Detect which cell encompasses the target text, then output its [X, Y] center coordinate. 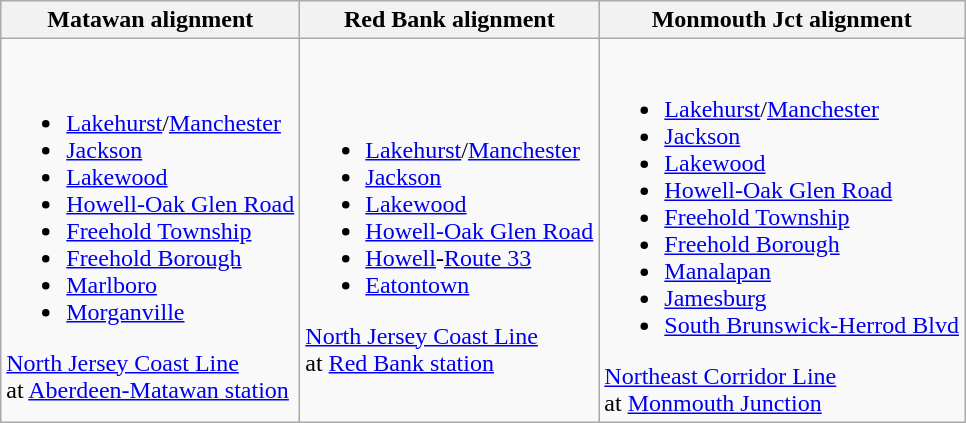
Red Bank alignment [450, 20]
Matawan alignment [150, 20]
Monmouth Jct alignment [782, 20]
Lakehurst/ManchesterJacksonLakewoodHowell-Oak Glen RoadHowell-Route 33EatontownNorth Jersey Coast Lineat Red Bank station [450, 230]
